Extract the (x, y) coordinate from the center of the cell holding the provided text.  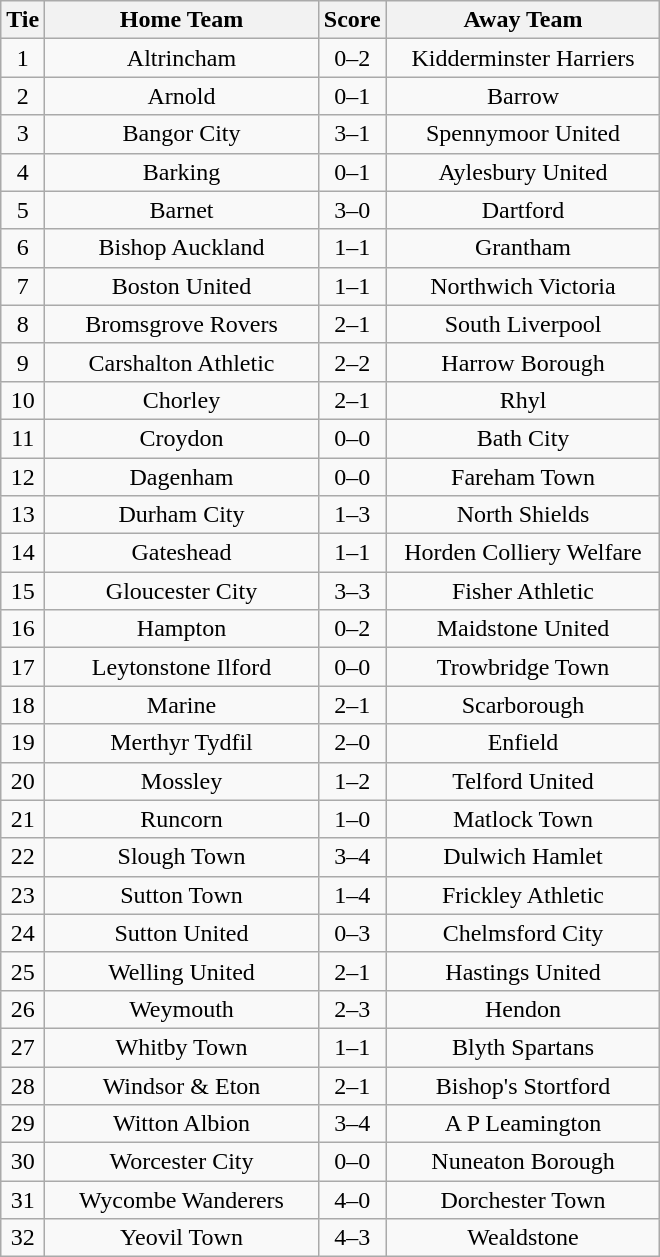
Welling United (182, 971)
Wycombe Wanderers (182, 1200)
9 (23, 362)
Witton Albion (182, 1124)
Fisher Athletic (523, 591)
Windsor & Eton (182, 1085)
Barrow (523, 96)
Barnet (182, 210)
Weymouth (182, 1009)
1–0 (352, 819)
3 (23, 134)
23 (23, 895)
Bangor City (182, 134)
Dagenham (182, 477)
Telford United (523, 781)
6 (23, 248)
A P Leamington (523, 1124)
Tie (23, 20)
27 (23, 1047)
Horden Colliery Welfare (523, 553)
Yeovil Town (182, 1238)
Barking (182, 172)
Wealdstone (523, 1238)
Northwich Victoria (523, 286)
Gateshead (182, 553)
Sutton United (182, 933)
4–0 (352, 1200)
Chelmsford City (523, 933)
2–0 (352, 743)
18 (23, 705)
Mossley (182, 781)
5 (23, 210)
Frickley Athletic (523, 895)
Runcorn (182, 819)
28 (23, 1085)
25 (23, 971)
Blyth Spartans (523, 1047)
2–2 (352, 362)
Trowbridge Town (523, 667)
2–3 (352, 1009)
Carshalton Athletic (182, 362)
29 (23, 1124)
Scarborough (523, 705)
Leytonstone Ilford (182, 667)
21 (23, 819)
30 (23, 1162)
Bath City (523, 438)
3–1 (352, 134)
Rhyl (523, 400)
12 (23, 477)
16 (23, 629)
Score (352, 20)
North Shields (523, 515)
22 (23, 857)
Matlock Town (523, 819)
13 (23, 515)
8 (23, 324)
15 (23, 591)
Hastings United (523, 971)
Durham City (182, 515)
Hampton (182, 629)
Altrincham (182, 58)
Spennymoor United (523, 134)
Sutton Town (182, 895)
Nuneaton Borough (523, 1162)
Slough Town (182, 857)
Fareham Town (523, 477)
17 (23, 667)
20 (23, 781)
Arnold (182, 96)
Croydon (182, 438)
Boston United (182, 286)
Merthyr Tydfil (182, 743)
Worcester City (182, 1162)
Kidderminster Harriers (523, 58)
2 (23, 96)
26 (23, 1009)
Marine (182, 705)
24 (23, 933)
Gloucester City (182, 591)
1–4 (352, 895)
South Liverpool (523, 324)
Enfield (523, 743)
0–3 (352, 933)
Chorley (182, 400)
10 (23, 400)
19 (23, 743)
Bishop's Stortford (523, 1085)
Bishop Auckland (182, 248)
3–3 (352, 591)
1–2 (352, 781)
Hendon (523, 1009)
Grantham (523, 248)
Dartford (523, 210)
32 (23, 1238)
Home Team (182, 20)
Dulwich Hamlet (523, 857)
1–3 (352, 515)
Harrow Borough (523, 362)
Maidstone United (523, 629)
3–0 (352, 210)
Dorchester Town (523, 1200)
Away Team (523, 20)
Aylesbury United (523, 172)
Whitby Town (182, 1047)
14 (23, 553)
4 (23, 172)
4–3 (352, 1238)
7 (23, 286)
11 (23, 438)
1 (23, 58)
31 (23, 1200)
Bromsgrove Rovers (182, 324)
